Determine the (x, y) coordinate at the center of the cell enclosing the given text.  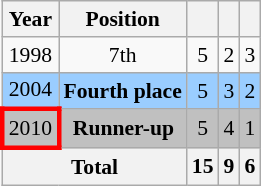
Total (94, 166)
2010 (30, 130)
1 (250, 130)
Position (123, 19)
9 (230, 166)
4 (230, 130)
Year (30, 19)
7th (123, 55)
6 (250, 166)
2004 (30, 90)
Fourth place (123, 90)
Runner-up (123, 130)
15 (203, 166)
1998 (30, 55)
